Extract the [x, y] coordinate from the center of the cell holding the provided text.  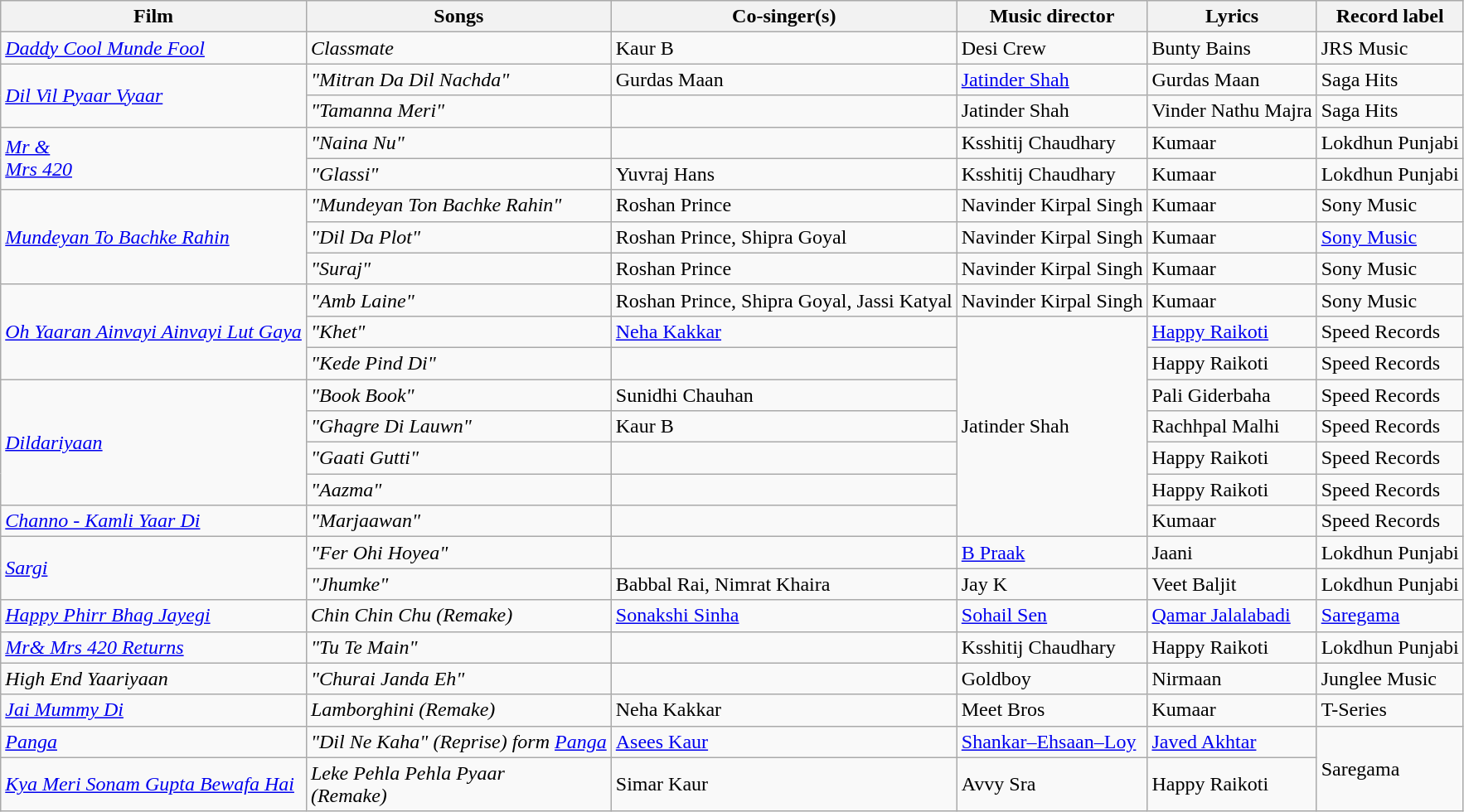
Film [154, 17]
Dil Vil Pyaar Vyaar [154, 95]
"Tu Te Main" [458, 647]
"Dil Da Plot" [458, 237]
Happy Phirr Bhag Jayegi [154, 616]
"Fer Ohi Hoyea" [458, 553]
Lamborghini (Remake) [458, 710]
Jaani [1232, 553]
Shankar–Ehsaan–Loy [1052, 742]
Simar Kaur [784, 784]
Sargi [154, 568]
T-Series [1389, 710]
Javed Akhtar [1232, 742]
Vinder Nathu Majra [1232, 111]
Sonakshi Sinha [784, 616]
Oh Yaaran Ainvayi Ainvayi Lut Gaya [154, 331]
Pali Giderbaha [1232, 395]
Kya Meri Sonam Gupta Bewafa Hai [154, 784]
"Ghagre Di Lauwn" [458, 427]
"Dil Ne Kaha" (Reprise) form Panga [458, 742]
Mundeyan To Bachke Rahin [154, 237]
Sunidhi Chauhan [784, 395]
Classmate [458, 48]
"Glassi" [458, 174]
Goldboy [1052, 679]
Qamar Jalalabadi [1232, 616]
Yuvraj Hans [784, 174]
"Jhumke" [458, 584]
Music director [1052, 17]
Avvy Sra [1052, 784]
Babbal Rai, Nimrat Khaira [784, 584]
Chin Chin Chu (Remake) [458, 616]
"Khet" [458, 331]
Leke Pehla Pehla Pyaar(Remake) [458, 784]
"Mitran Da Dil Nachda" [458, 80]
High End Yaariyaan [154, 679]
"Gaati Gutti" [458, 458]
Rachhpal Malhi [1232, 427]
Roshan Prince, Shipra Goyal [784, 237]
Nirmaan [1232, 679]
Co-singer(s) [784, 17]
"Amb Laine" [458, 300]
Meet Bros [1052, 710]
Asees Kaur [784, 742]
Roshan Prince, Shipra Goyal, Jassi Katyal [784, 300]
Sohail Sen [1052, 616]
"Tamanna Meri" [458, 111]
B Praak [1052, 553]
"Naina Nu" [458, 143]
Jai Mummy Di [154, 710]
Desi Crew [1052, 48]
Record label [1389, 17]
Mr& Mrs 420 Returns [154, 647]
Songs [458, 17]
Jay K [1052, 584]
Bunty Bains [1232, 48]
JRS Music [1389, 48]
Daddy Cool Munde Fool [154, 48]
Panga [154, 742]
Dildariyaan [154, 442]
Mr &Mrs 420 [154, 158]
Channo - Kamli Yaar Di [154, 521]
Lyrics [1232, 17]
Junglee Music [1389, 679]
"Book Book" [458, 395]
"Aazma" [458, 490]
"Kede Pind Di" [458, 363]
"Churai Janda Eh" [458, 679]
Veet Baljit [1232, 584]
"Mundeyan Ton Bachke Rahin" [458, 205]
"Suraj" [458, 268]
"Marjaawan" [458, 521]
